Locate the cell with the specified text and output its [x, y] center coordinate. 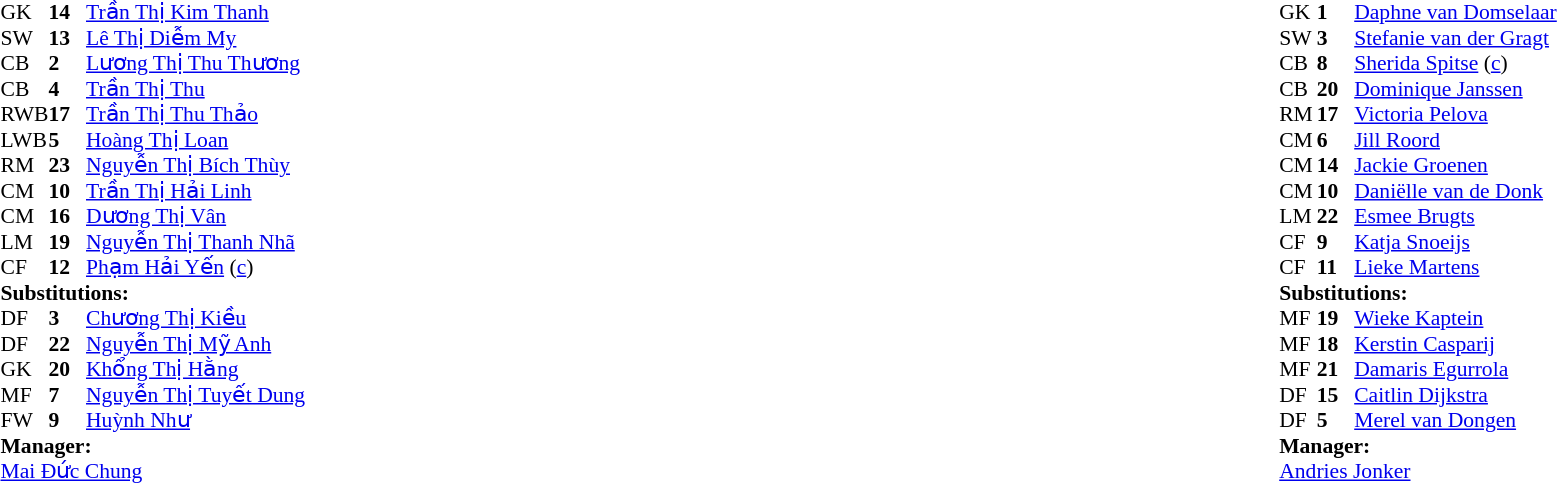
Trần Thị Thu Thảo [196, 115]
18 [1336, 344]
Khổng Thị Hằng [196, 369]
Merel van Dongen [1456, 421]
Trần Thị Kim Thanh [196, 13]
Lê Thị Diễm My [196, 38]
Nguyễn Thị Mỹ Anh [196, 344]
Caitlin Dijkstra [1456, 395]
LWB [24, 140]
Trần Thị Hải Linh [196, 191]
Damaris Egurrola [1456, 369]
21 [1336, 369]
11 [1336, 267]
4 [67, 89]
Huỳnh Như [196, 421]
Esmee Brugts [1456, 217]
Victoria Pelova [1456, 115]
Kerstin Casparij [1456, 344]
Nguyễn Thị Bích Thùy [196, 165]
23 [67, 165]
Trần Thị Thu [196, 89]
Dominique Janssen [1456, 89]
Wieke Kaptein [1456, 319]
1 [1336, 13]
Lương Thị Thu Thương [196, 63]
RWB [24, 115]
6 [1336, 140]
12 [67, 267]
FW [24, 421]
Nguyễn Thị Tuyết Dung [196, 395]
16 [67, 217]
7 [67, 395]
13 [67, 38]
15 [1336, 395]
Katja Snoeijs [1456, 242]
Daniëlle van de Donk [1456, 191]
Sherida Spitse (c) [1456, 63]
Jill Roord [1456, 140]
Dương Thị Vân [196, 217]
Jackie Groenen [1456, 165]
Chương Thị Kiều [196, 319]
Nguyễn Thị Thanh Nhã [196, 242]
Stefanie van der Gragt [1456, 38]
8 [1336, 63]
2 [67, 63]
Phạm Hải Yến (c) [196, 267]
Lieke Martens [1456, 267]
Hoàng Thị Loan [196, 140]
Daphne van Domselaar [1456, 13]
